Search for the cell housing the specified text and yield its (x, y) center coordinate. 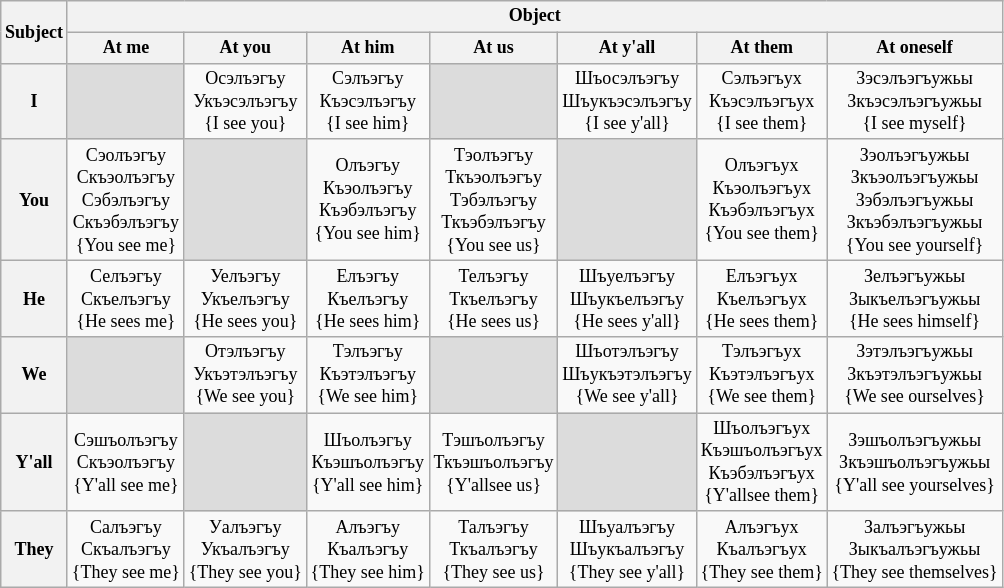
Object (534, 16)
ШъуалъэгъуШъукъалъэгъу{They see y'all} (627, 549)
ЕлъэгъуКъелъэгъу{He sees him} (368, 298)
ЗэтэлъэгъужьыЗкъэтэлъэгъужьы{We see ourselves} (914, 375)
At you (245, 48)
ТалъэгъуТкъалъэгъу{They see us} (494, 549)
ШъуелъэгъуШъукъелъэгъу{He sees y'all} (627, 298)
СэолъэгъуСкъэолъэгъуСэбэлъэгъуСкъэбэлъэгъу{You see me} (126, 200)
СалъэгъуСкъалъэгъу{They see me} (126, 549)
АлъэгъухКъалъэгъух{They see them} (762, 549)
ТэолъэгъуТкъэолъэгъуТэбэлъэгъуТкъэбэлъэгъу{You see us} (494, 200)
СэлъэгъухКъэсэлъэгъух{I see them} (762, 101)
Y'all (34, 462)
ЗэшъолъэгъужьыЗкъэшъолъэгъужьы{Y'all see yourselves} (914, 462)
ОлъэгъухКъэолъэгъухКъэбэлъэгъух{You see them} (762, 200)
ЗелъэгъужьыЗыкъелъэгъужьы{He sees himself} (914, 298)
He (34, 298)
ЗэсэлъэгъужьыЗкъэсэлъэгъужьы{I see myself} (914, 101)
ЕлъэгъухКъелъэгъух{He sees them} (762, 298)
УелъэгъуУкъелъэгъу{He sees you} (245, 298)
ТэшъолъэгъуТкъэшъолъэгъу{Y'allsee us} (494, 462)
At us (494, 48)
At them (762, 48)
Subject (34, 32)
СэлъэгъуКъэсэлъэгъу{I see him} (368, 101)
ТэлъэгъуКъэтэлъэгъу{We see him} (368, 375)
You (34, 200)
ОлъэгъуКъэолъэгъуКъэбэлъэгъу{You see him} (368, 200)
ТэлъэгъухКъэтэлъэгъух{We see them} (762, 375)
ШъолъэгъухКъэшъолъэгъухКъэбэлъэгъух{Y'allsee them} (762, 462)
ОсэлъэгъуУкъэсэлъэгъу{I see you} (245, 101)
ЗэолъэгъужьыЗкъэолъэгъужьыЗэбэлъэгъужьыЗкъэбэлъэгъужьы{You see yourself} (914, 200)
УалъэгъуУкъалъэгъу{They see you} (245, 549)
СелъэгъуСкъелъэгъу{He sees me} (126, 298)
I (34, 101)
ТелъэгъуТкъелъэгъу{He sees us} (494, 298)
At y'all (627, 48)
At him (368, 48)
ШъотэлъэгъуШъукъэтэлъэгъу{We see y'all} (627, 375)
We (34, 375)
ОтэлъэгъуУкъэтэлъэгъу{We see you} (245, 375)
They (34, 549)
At oneself (914, 48)
At me (126, 48)
СэшъолъэгъуСкъэолъэгъу{Y'all see me} (126, 462)
ШъосэлъэгъуШъукъэсэлъэгъу{I see y'all} (627, 101)
ШъолъэгъуКъэшъолъэгъу{Y'all see him} (368, 462)
АлъэгъуКъалъэгъу{They see him} (368, 549)
ЗалъэгъужьыЗыкъалъэгъужьы{They see themselves} (914, 549)
